Determine the (X, Y) coordinate at the center of the cell enclosing the given text.  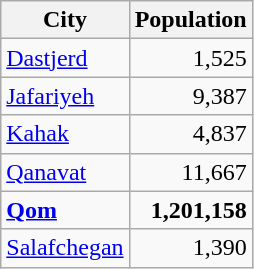
City (65, 20)
1,525 (190, 58)
1,201,158 (190, 210)
Salafchegan (65, 248)
4,837 (190, 134)
Jafariyeh (65, 96)
Dastjerd (65, 58)
9,387 (190, 96)
11,667 (190, 172)
Kahak (65, 134)
Population (190, 20)
Qom (65, 210)
Qanavat (65, 172)
1,390 (190, 248)
